Return the (x, y) coordinate for the center point of the cell that contains the specified text.  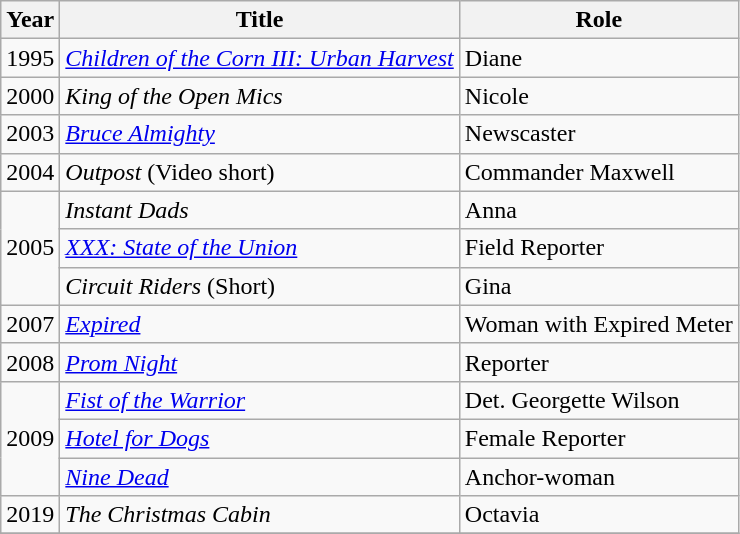
Diane (598, 58)
Woman with Expired Meter (598, 324)
Nicole (598, 96)
2000 (30, 96)
Octavia (598, 515)
Anchor-woman (598, 477)
Field Reporter (598, 248)
Fist of the Warrior (260, 400)
Newscaster (598, 134)
Title (260, 20)
2005 (30, 248)
Instant Dads (260, 210)
1995 (30, 58)
King of the Open Mics (260, 96)
The Christmas Cabin (260, 515)
2003 (30, 134)
Prom Night (260, 362)
Expired (260, 324)
Circuit Riders (Short) (260, 286)
XXX: State of the Union (260, 248)
2009 (30, 438)
Nine Dead (260, 477)
Role (598, 20)
2019 (30, 515)
Year (30, 20)
Commander Maxwell (598, 172)
Reporter (598, 362)
Gina (598, 286)
Outpost (Video short) (260, 172)
Bruce Almighty (260, 134)
Hotel for Dogs (260, 438)
Children of the Corn III: Urban Harvest (260, 58)
2004 (30, 172)
Det. Georgette Wilson (598, 400)
Female Reporter (598, 438)
Anna (598, 210)
2008 (30, 362)
2007 (30, 324)
